Determine the [x, y] coordinate at the center of the cell enclosing the given text.  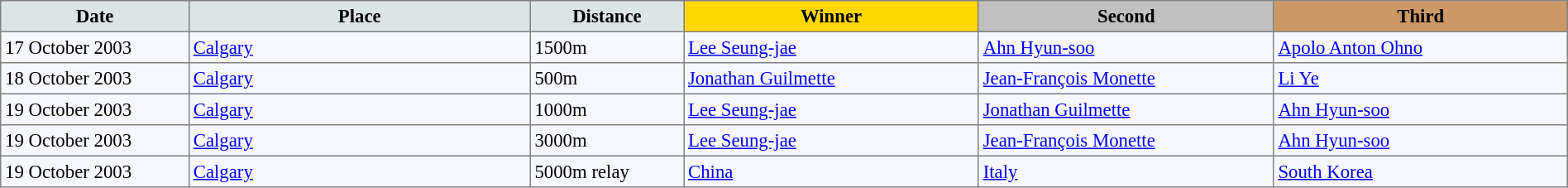
Winner [832, 17]
Place [359, 17]
Italy [1126, 171]
3000m [607, 141]
17 October 2003 [95, 47]
Third [1421, 17]
Apolo Anton Ohno [1421, 47]
Second [1126, 17]
Li Ye [1421, 79]
500m [607, 79]
5000m relay [607, 171]
South Korea [1421, 171]
China [832, 171]
1500m [607, 47]
Distance [607, 17]
18 October 2003 [95, 79]
Date [95, 17]
1000m [607, 109]
